Scan for the cell matching the given text and deliver its (X, Y) coordinate at center. 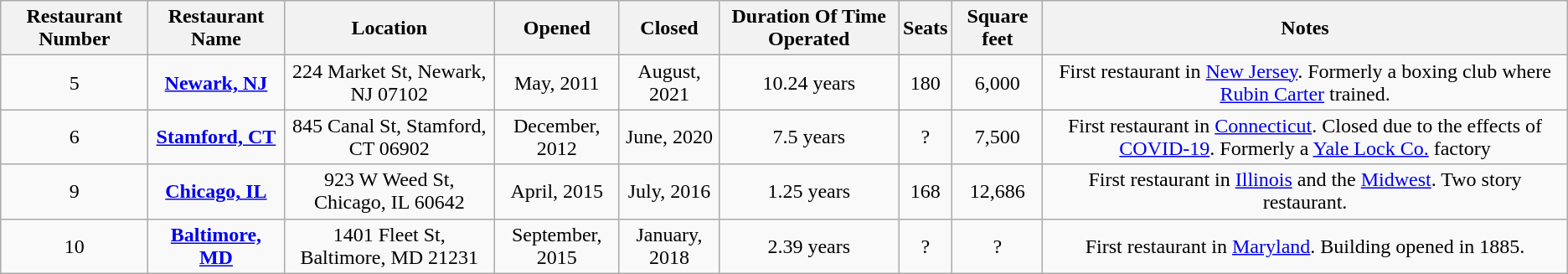
180 (926, 82)
Location (389, 28)
7.5 years (809, 137)
April, 2015 (556, 191)
Opened (556, 28)
Stamford, CT (216, 137)
First restaurant in New Jersey. Formerly a boxing club where Rubin Carter trained. (1305, 82)
10.24 years (809, 82)
August, 2021 (669, 82)
July, 2016 (669, 191)
Seats (926, 28)
June, 2020 (669, 137)
Chicago, IL (216, 191)
First restaurant in Illinois and the Midwest. Two story restaurant. (1305, 191)
5 (75, 82)
Duration Of Time Operated (809, 28)
Notes (1305, 28)
6,000 (998, 82)
923 W Weed St, Chicago, IL 60642 (389, 191)
1401 Fleet St, Baltimore, MD 21231 (389, 246)
9 (75, 191)
December, 2012 (556, 137)
1.25 years (809, 191)
2.39 years (809, 246)
Square feet (998, 28)
January, 2018 (669, 246)
September, 2015 (556, 246)
First restaurant in Maryland. Building opened in 1885. (1305, 246)
7,500 (998, 137)
6 (75, 137)
224 Market St, Newark, NJ 07102 (389, 82)
12,686 (998, 191)
Closed (669, 28)
First restaurant in Connecticut. Closed due to the effects of COVID-19. Formerly a Yale Lock Co. factory (1305, 137)
May, 2011 (556, 82)
10 (75, 246)
Restaurant Number (75, 28)
Baltimore, MD (216, 246)
Restaurant Name (216, 28)
Newark, NJ (216, 82)
845 Canal St, Stamford, CT 06902 (389, 137)
168 (926, 191)
